For the text-containing cell, return its midpoint in (X, Y) coordinate format. 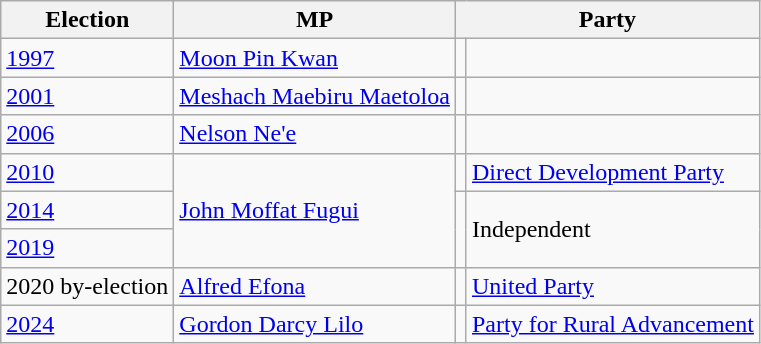
2001 (88, 96)
John Moffat Fugui (315, 210)
MP (315, 20)
United Party (612, 286)
2006 (88, 134)
Independent (612, 229)
1997 (88, 58)
2024 (88, 324)
Party (607, 20)
Alfred Efona (315, 286)
2014 (88, 210)
Meshach Maebiru Maetoloa (315, 96)
Gordon Darcy Lilo (315, 324)
2010 (88, 172)
Party for Rural Advancement (612, 324)
Moon Pin Kwan (315, 58)
2019 (88, 248)
2020 by-election (88, 286)
Direct Development Party (612, 172)
Nelson Ne'e (315, 134)
Election (88, 20)
